Scan for the cell matching the given text and deliver its [X, Y] coordinate at center. 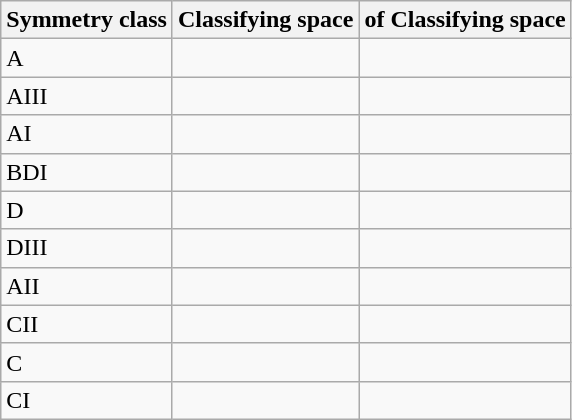
AIII [87, 96]
DIII [87, 248]
CI [87, 400]
Symmetry class [87, 20]
AII [87, 286]
D [87, 210]
C [87, 362]
AI [87, 134]
A [87, 58]
Classifying space [265, 20]
of Classifying space [465, 20]
CII [87, 324]
BDI [87, 172]
